From the cell containing the given text, extract its center point as (x, y) coordinate. 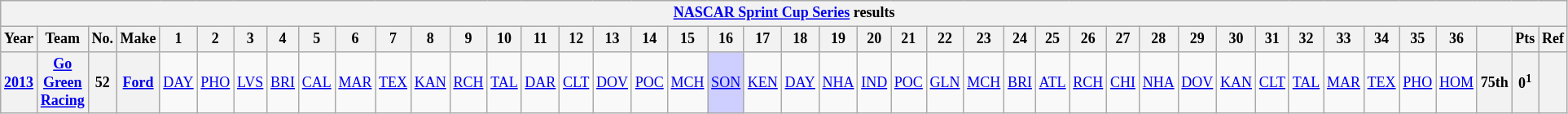
30 (1236, 39)
23 (984, 39)
52 (103, 82)
CAL (316, 82)
36 (1456, 39)
2013 (20, 82)
No. (103, 39)
26 (1088, 39)
10 (504, 39)
4 (283, 39)
LVS (251, 82)
17 (762, 39)
11 (541, 39)
34 (1381, 39)
ATL (1052, 82)
1 (178, 39)
Team (62, 39)
31 (1272, 39)
19 (838, 39)
7 (393, 39)
35 (1417, 39)
6 (355, 39)
2 (215, 39)
20 (875, 39)
DAR (541, 82)
27 (1123, 39)
IND (875, 82)
CHI (1123, 82)
13 (613, 39)
14 (649, 39)
KEN (762, 82)
33 (1344, 39)
16 (727, 39)
Pts (1525, 39)
SON (727, 82)
NASCAR Sprint Cup Series results (784, 13)
Ref (1553, 39)
22 (945, 39)
28 (1158, 39)
01 (1525, 82)
Go Green Racing (62, 82)
3 (251, 39)
Year (20, 39)
12 (577, 39)
32 (1306, 39)
29 (1197, 39)
HOM (1456, 82)
25 (1052, 39)
21 (909, 39)
15 (687, 39)
75th (1494, 82)
9 (468, 39)
18 (800, 39)
24 (1020, 39)
GLN (945, 82)
Make (138, 39)
Ford (138, 82)
5 (316, 39)
8 (430, 39)
